Return (x, y) of the center of cell containing provided text 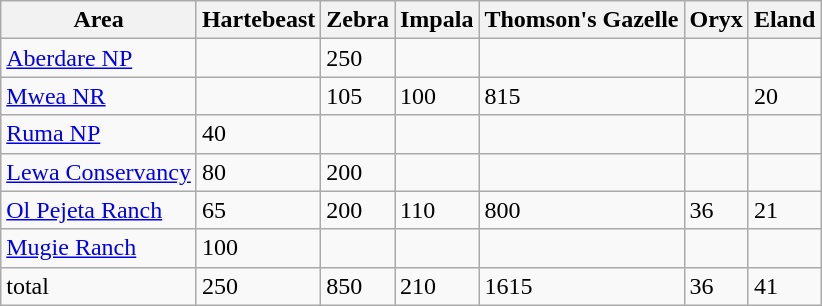
21 (784, 210)
Zebra (358, 20)
total (99, 286)
40 (258, 134)
Ruma NP (99, 134)
Ol Pejeta Ranch (99, 210)
815 (582, 96)
110 (436, 210)
Impala (436, 20)
65 (258, 210)
Mugie Ranch (99, 248)
Mwea NR (99, 96)
105 (358, 96)
80 (258, 172)
Thomson's Gazelle (582, 20)
850 (358, 286)
Hartebeast (258, 20)
20 (784, 96)
800 (582, 210)
Lewa Conservancy (99, 172)
Eland (784, 20)
Oryx (716, 20)
41 (784, 286)
1615 (582, 286)
Area (99, 20)
Aberdare NP (99, 58)
210 (436, 286)
